Capture the cell that displays the provided text and extract its [X, Y] central coordinate. 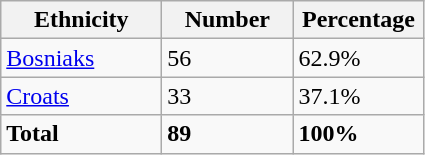
100% [358, 134]
Bosniaks [82, 58]
56 [228, 58]
Total [82, 134]
62.9% [358, 58]
Number [228, 20]
37.1% [358, 96]
Percentage [358, 20]
Ethnicity [82, 20]
Croats [82, 96]
33 [228, 96]
89 [228, 134]
